From the cell containing the given text, extract its center point as (X, Y) coordinate. 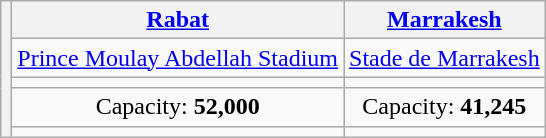
Prince Moulay Abdellah Stadium (178, 58)
Stade de Marrakesh (445, 58)
Capacity: 52,000 (178, 107)
Rabat (178, 20)
Marrakesh (445, 20)
Capacity: 41,245 (445, 107)
